Locate the cell with the specified text and output its (X, Y) center coordinate. 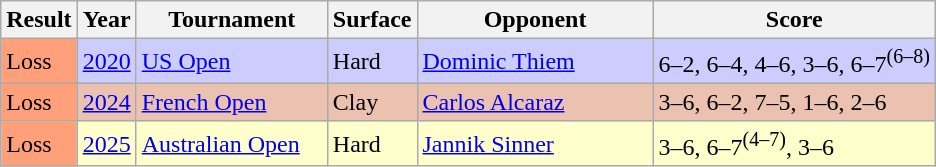
Result (39, 20)
Jannik Sinner (535, 144)
Clay (372, 102)
2020 (106, 62)
2025 (106, 144)
Australian Open (232, 144)
Score (794, 20)
Surface (372, 20)
French Open (232, 102)
3–6, 6–7(4–7), 3–6 (794, 144)
Opponent (535, 20)
Carlos Alcaraz (535, 102)
6–2, 6–4, 4–6, 3–6, 6–7(6–8) (794, 62)
Dominic Thiem (535, 62)
2024 (106, 102)
Tournament (232, 20)
US Open (232, 62)
3–6, 6–2, 7–5, 1–6, 2–6 (794, 102)
Year (106, 20)
